Search for the cell housing the specified text and yield its [x, y] center coordinate. 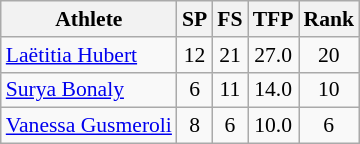
10 [328, 90]
Surya Bonaly [89, 90]
11 [230, 90]
Rank [328, 19]
Laëtitia Hubert [89, 55]
8 [194, 126]
20 [328, 55]
Athlete [89, 19]
SP [194, 19]
21 [230, 55]
Vanessa Gusmeroli [89, 126]
10.0 [274, 126]
FS [230, 19]
12 [194, 55]
TFP [274, 19]
27.0 [274, 55]
14.0 [274, 90]
